For the text-containing cell, return its midpoint in [X, Y] coordinate format. 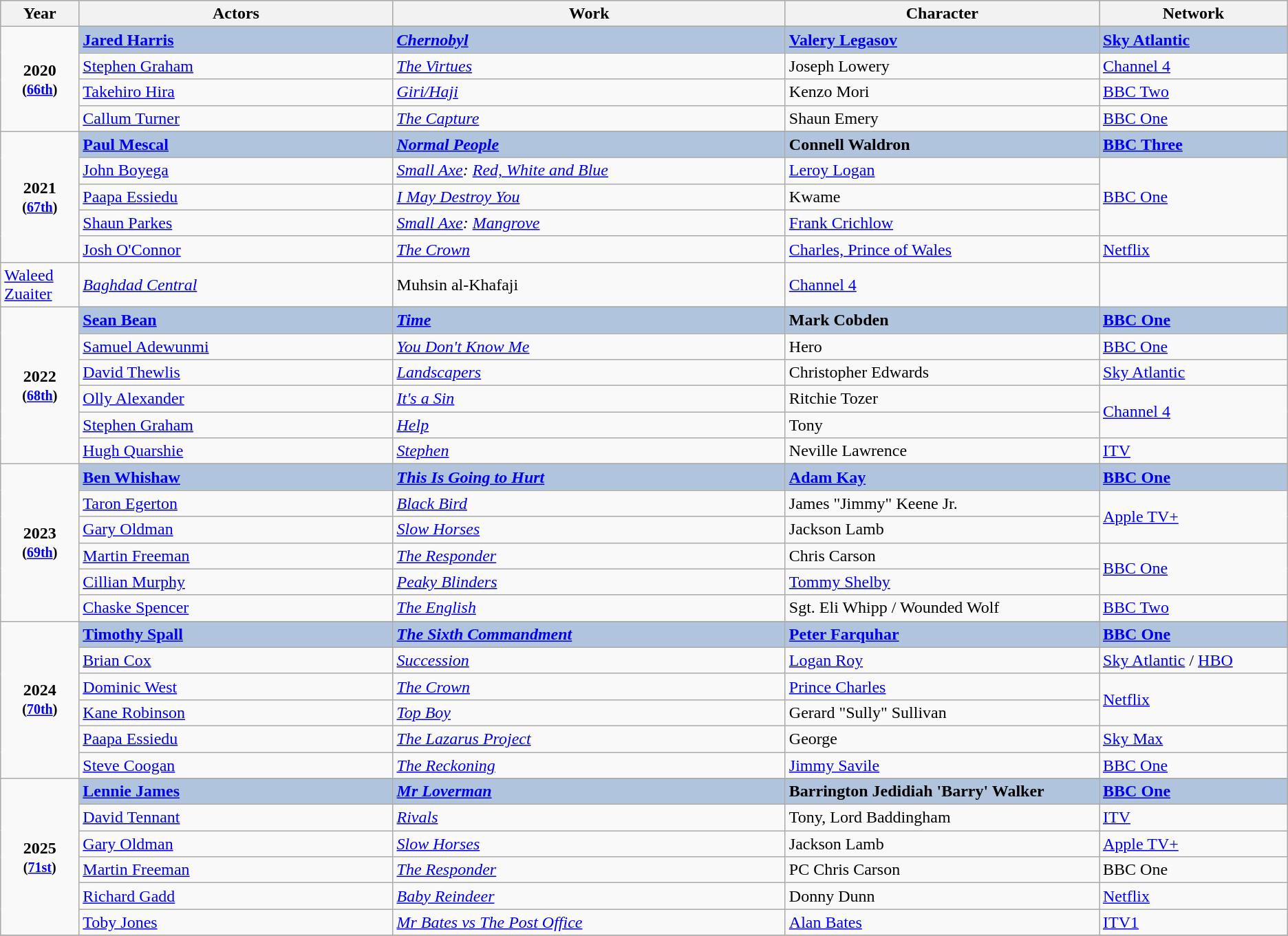
I May Destroy You [589, 197]
Richard Gadd [236, 896]
ITV1 [1194, 922]
Sgt. Eli Whipp / Wounded Wolf [942, 608]
Muhsin al-Khafaji [589, 285]
Tommy Shelby [942, 582]
Paul Mescal [236, 144]
2024 (70th) [40, 699]
2023 (69th) [40, 543]
Character [942, 14]
Baghdad Central [236, 285]
Black Bird [589, 503]
Shaun Parkes [236, 223]
Normal People [589, 144]
Prince Charles [942, 686]
It's a Sin [589, 399]
Waleed Zuaiter [40, 285]
Toby Jones [236, 922]
The English [589, 608]
Network [1194, 14]
Sean Bean [236, 320]
Chernobyl [589, 40]
Valery Legasov [942, 40]
Kane Robinson [236, 712]
Chaske Spencer [236, 608]
Tony, Lord Baddingham [942, 818]
Ritchie Tozer [942, 399]
Alan Bates [942, 922]
Sky Atlantic / HBO [1194, 660]
Neville Lawrence [942, 451]
Tony [942, 425]
Giri/Haji [589, 92]
Kwame [942, 197]
Jared Harris [236, 40]
Rivals [589, 818]
Baby Reindeer [589, 896]
Lennie James [236, 792]
Peter Farquhar [942, 634]
Mr Loverman [589, 792]
PC Chris Carson [942, 870]
2020 (66th) [40, 79]
Leroy Logan [942, 171]
BBC Three [1194, 144]
The Sixth Commandment [589, 634]
2021 (67th) [40, 197]
Peaky Blinders [589, 582]
Kenzo Mori [942, 92]
You Don't Know Me [589, 346]
Small Axe: Mangrove [589, 223]
Charles, Prince of Wales [942, 249]
Adam Kay [942, 477]
Taron Egerton [236, 503]
Christopher Edwards [942, 373]
Hero [942, 346]
Jimmy Savile [942, 765]
Actors [236, 14]
Brian Cox [236, 660]
Time [589, 320]
Chris Carson [942, 556]
Donny Dunn [942, 896]
2022 (68th) [40, 385]
David Tennant [236, 818]
Top Boy [589, 712]
Stephen [589, 451]
Small Axe: Red, White and Blue [589, 171]
Olly Alexander [236, 399]
Samuel Adewunmi [236, 346]
Year [40, 14]
This Is Going to Hurt [589, 477]
Cillian Murphy [236, 582]
Barrington Jedidiah 'Barry' Walker [942, 792]
Timothy Spall [236, 634]
Shaun Emery [942, 118]
Takehiro Hira [236, 92]
Mr Bates vs The Post Office [589, 922]
Ben Whishaw [236, 477]
David Thewlis [236, 373]
George [942, 739]
Frank Crichlow [942, 223]
Connell Waldron [942, 144]
2025 (71st) [40, 857]
Logan Roy [942, 660]
The Lazarus Project [589, 739]
Succession [589, 660]
Help [589, 425]
Landscapers [589, 373]
John Boyega [236, 171]
Work [589, 14]
Hugh Quarshie [236, 451]
The Capture [589, 118]
Sky Max [1194, 739]
Dominic West [236, 686]
Josh O'Connor [236, 249]
The Virtues [589, 66]
Gerard "Sully" Sullivan [942, 712]
Callum Turner [236, 118]
James "Jimmy" Keene Jr. [942, 503]
Steve Coogan [236, 765]
Mark Cobden [942, 320]
Joseph Lowery [942, 66]
The Reckoning [589, 765]
